Capture the cell that displays the provided text and extract its (x, y) central coordinate. 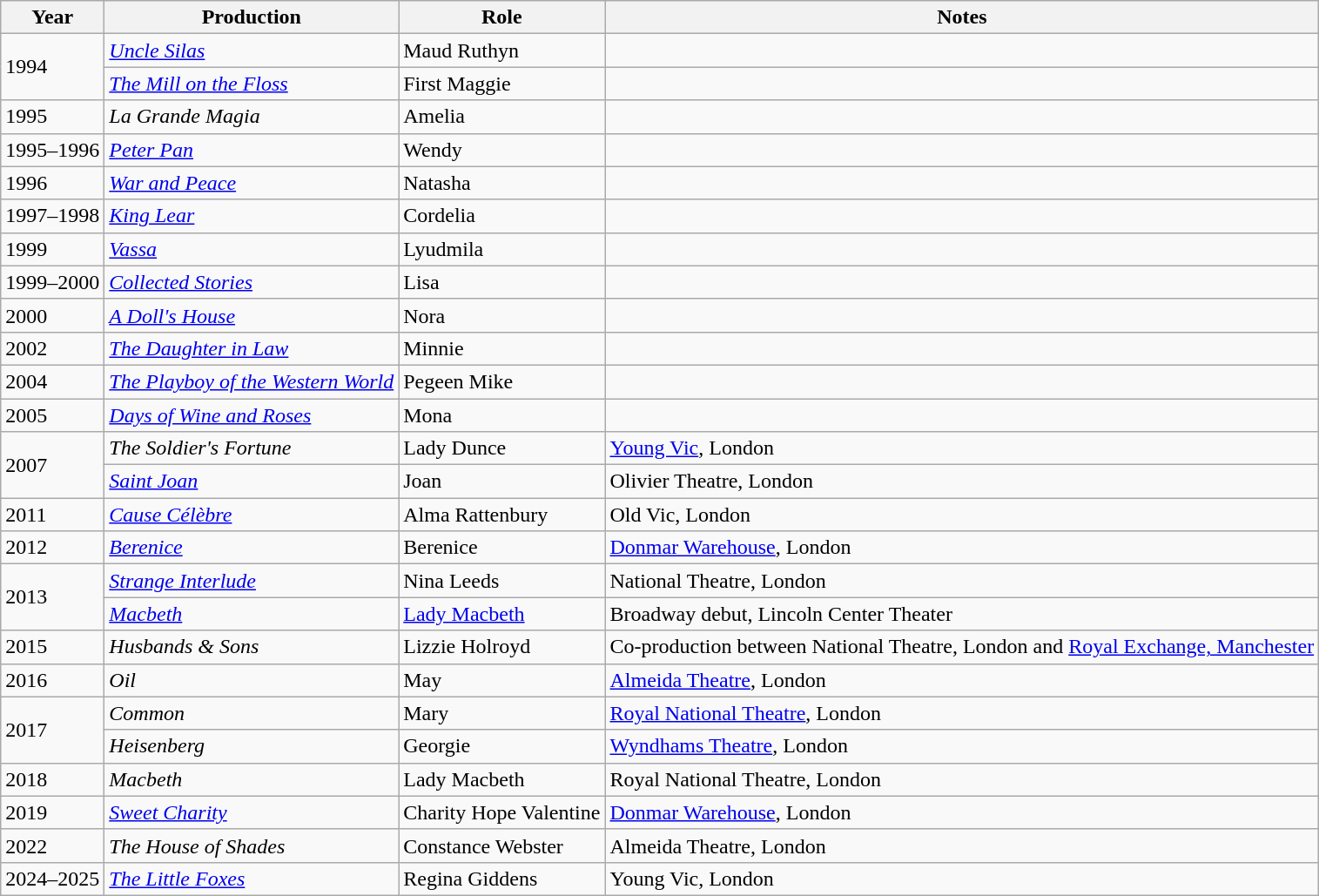
Oil (252, 680)
2017 (52, 730)
2012 (52, 548)
May (501, 680)
Lizzie Holroyd (501, 647)
Husbands & Sons (252, 647)
Collected Stories (252, 282)
Uncle Silas (252, 51)
2019 (52, 812)
2005 (52, 415)
La Grande Magia (252, 117)
Amelia (501, 117)
The House of Shades (252, 845)
2016 (52, 680)
The Mill on the Floss (252, 84)
Strange Interlude (252, 581)
Lisa (501, 282)
Alma Rattenbury (501, 515)
Lady Dunce (501, 448)
First Maggie (501, 84)
Minnie (501, 348)
Cause Célèbre (252, 515)
1999 (52, 249)
Peter Pan (252, 150)
Lyudmila (501, 249)
The Daughter in Law (252, 348)
National Theatre, London (962, 581)
2024–2025 (52, 879)
Year (52, 17)
1999–2000 (52, 282)
2004 (52, 381)
Vassa (252, 249)
The Playboy of the Western World (252, 381)
Nina Leeds (501, 581)
2011 (52, 515)
Common (252, 713)
Regina Giddens (501, 879)
Old Vic, London (962, 515)
Heisenberg (252, 746)
Role (501, 17)
Wyndhams Theatre, London (962, 746)
King Lear (252, 216)
Nora (501, 315)
Production (252, 17)
1997–1998 (52, 216)
The Soldier's Fortune (252, 448)
Cordelia (501, 216)
Pegeen Mike (501, 381)
2013 (52, 597)
1995 (52, 117)
Saint Joan (252, 482)
1995–1996 (52, 150)
2022 (52, 845)
Mona (501, 415)
Natasha (501, 183)
Co-production between National Theatre, London and Royal Exchange, Manchester (962, 647)
Broadway debut, Lincoln Center Theater (962, 614)
2002 (52, 348)
2000 (52, 315)
Constance Webster (501, 845)
Georgie (501, 746)
Maud Ruthyn (501, 51)
A Doll's House (252, 315)
The Little Foxes (252, 879)
1994 (52, 67)
2015 (52, 647)
Joan (501, 482)
Sweet Charity (252, 812)
Mary (501, 713)
Days of Wine and Roses (252, 415)
Charity Hope Valentine (501, 812)
Wendy (501, 150)
Olivier Theatre, London (962, 482)
2007 (52, 465)
2018 (52, 779)
Notes (962, 17)
War and Peace (252, 183)
1996 (52, 183)
